Locate the cell with the specified text and output its [x, y] center coordinate. 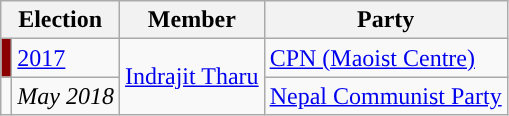
Member [192, 20]
Nepal Communist Party [386, 96]
CPN (Maoist Centre) [386, 58]
Party [386, 20]
May 2018 [66, 96]
Election [60, 20]
2017 [66, 58]
Indrajit Tharu [192, 77]
